Output the [x, y] coordinate of the center of the cell containing the given text.  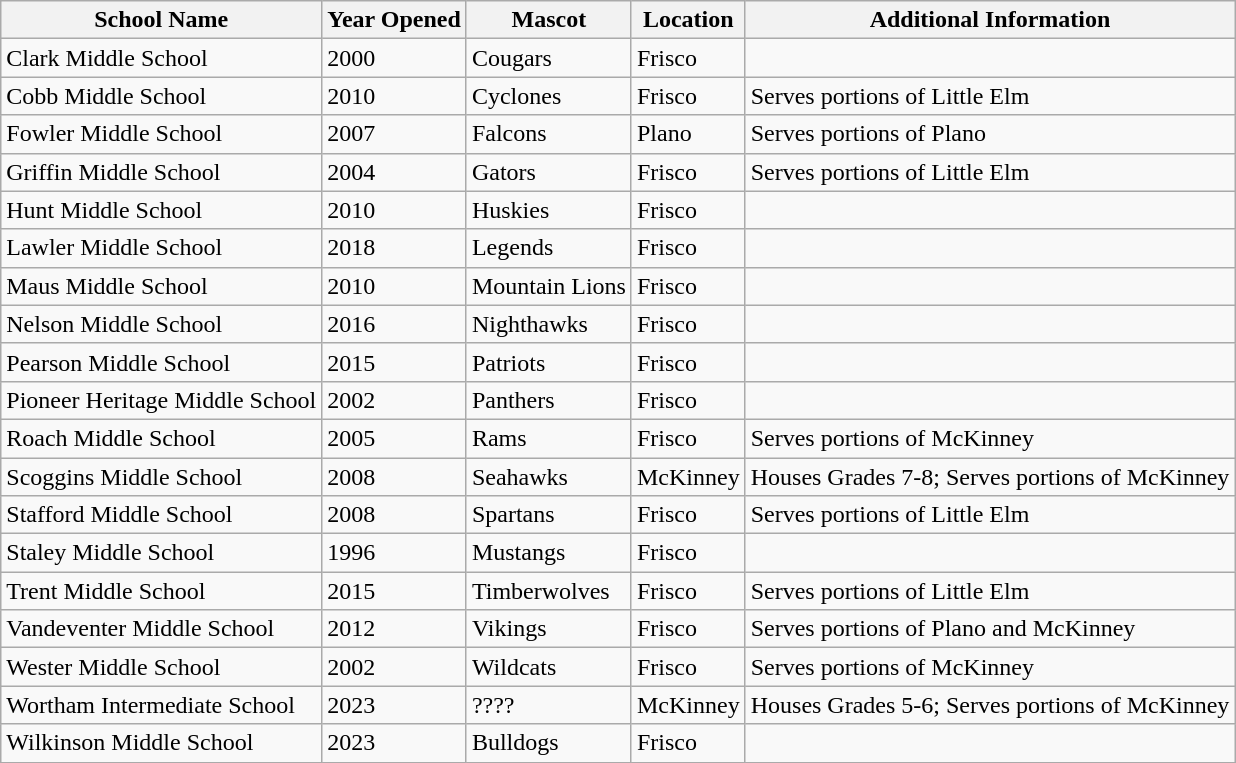
Roach Middle School [162, 438]
Staley Middle School [162, 553]
Wortham Intermediate School [162, 705]
2004 [394, 172]
2007 [394, 134]
2000 [394, 58]
Year Opened [394, 20]
1996 [394, 553]
Pearson Middle School [162, 362]
Cyclones [548, 96]
Serves portions of Plano and McKinney [990, 629]
2005 [394, 438]
Vandeventer Middle School [162, 629]
Timberwolves [548, 591]
Fowler Middle School [162, 134]
Scoggins Middle School [162, 477]
2016 [394, 324]
Wilkinson Middle School [162, 743]
Houses Grades 5-6; Serves portions of McKinney [990, 705]
Huskies [548, 210]
Mustangs [548, 553]
Plano [688, 134]
Clark Middle School [162, 58]
Additional Information [990, 20]
Houses Grades 7-8; Serves portions of McKinney [990, 477]
Gators [548, 172]
Falcons [548, 134]
2012 [394, 629]
Rams [548, 438]
Mountain Lions [548, 286]
Patriots [548, 362]
Bulldogs [548, 743]
Cougars [548, 58]
Mascot [548, 20]
Seahawks [548, 477]
Stafford Middle School [162, 515]
2018 [394, 248]
Nighthawks [548, 324]
Wildcats [548, 667]
Griffin Middle School [162, 172]
Lawler Middle School [162, 248]
Vikings [548, 629]
Location [688, 20]
Maus Middle School [162, 286]
Legends [548, 248]
Trent Middle School [162, 591]
Spartans [548, 515]
School Name [162, 20]
Pioneer Heritage Middle School [162, 400]
Cobb Middle School [162, 96]
???? [548, 705]
Hunt Middle School [162, 210]
Wester Middle School [162, 667]
Panthers [548, 400]
Nelson Middle School [162, 324]
Serves portions of Plano [990, 134]
